Scan for the cell matching the given text and deliver its (X, Y) coordinate at center. 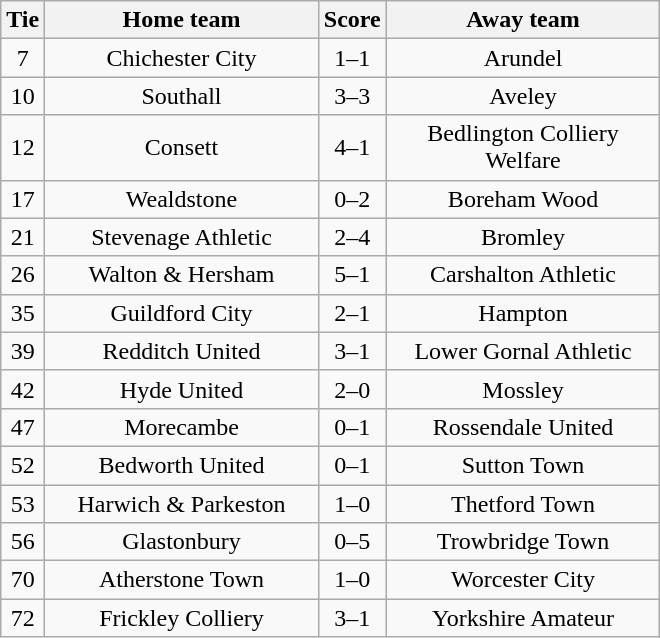
5–1 (352, 275)
0–5 (352, 542)
53 (23, 503)
Rossendale United (523, 427)
35 (23, 313)
Away team (523, 20)
Home team (182, 20)
Carshalton Athletic (523, 275)
52 (23, 465)
26 (23, 275)
Boreham Wood (523, 199)
Bedlington Colliery Welfare (523, 148)
2–1 (352, 313)
Score (352, 20)
Tie (23, 20)
Chichester City (182, 58)
Aveley (523, 96)
10 (23, 96)
39 (23, 351)
Redditch United (182, 351)
Trowbridge Town (523, 542)
3–3 (352, 96)
Glastonbury (182, 542)
Worcester City (523, 580)
Stevenage Athletic (182, 237)
Southall (182, 96)
42 (23, 389)
Guildford City (182, 313)
47 (23, 427)
1–1 (352, 58)
Mossley (523, 389)
Wealdstone (182, 199)
Atherstone Town (182, 580)
Bedworth United (182, 465)
56 (23, 542)
Harwich & Parkeston (182, 503)
Sutton Town (523, 465)
12 (23, 148)
Yorkshire Amateur (523, 618)
Arundel (523, 58)
17 (23, 199)
72 (23, 618)
Hyde United (182, 389)
Hampton (523, 313)
0–2 (352, 199)
21 (23, 237)
Morecambe (182, 427)
Consett (182, 148)
70 (23, 580)
7 (23, 58)
2–4 (352, 237)
Thetford Town (523, 503)
Bromley (523, 237)
2–0 (352, 389)
Frickley Colliery (182, 618)
Lower Gornal Athletic (523, 351)
4–1 (352, 148)
Walton & Hersham (182, 275)
